Scan for the cell matching the given text and deliver its (X, Y) coordinate at center. 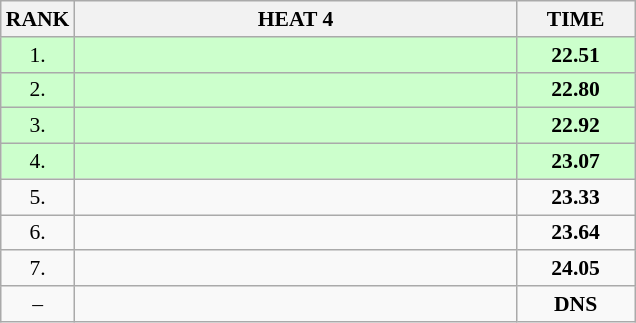
5. (38, 197)
3. (38, 126)
22.80 (576, 90)
1. (38, 55)
22.51 (576, 55)
RANK (38, 19)
23.07 (576, 162)
6. (38, 233)
7. (38, 269)
DNS (576, 304)
24.05 (576, 269)
23.64 (576, 233)
TIME (576, 19)
22.92 (576, 126)
2. (38, 90)
4. (38, 162)
– (38, 304)
HEAT 4 (295, 19)
23.33 (576, 197)
